Detect which cell encompasses the target text, then output its [X, Y] center coordinate. 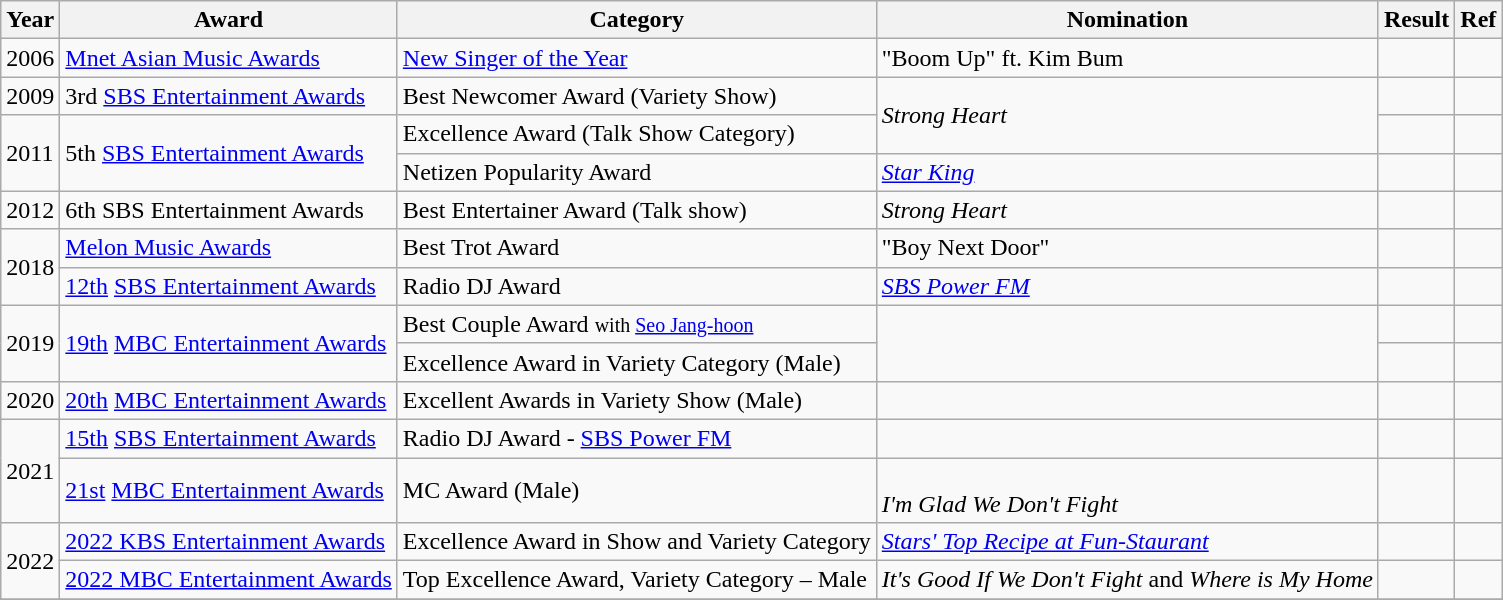
2021 [30, 470]
Ref [1478, 20]
2011 [30, 153]
Nomination [1127, 20]
New Singer of the Year [636, 58]
12th SBS Entertainment Awards [229, 286]
I'm Glad We Don't Fight [1127, 490]
Excellence Award in Variety Category (Male) [636, 362]
Result [1416, 20]
Excellent Awards in Variety Show (Male) [636, 400]
15th SBS Entertainment Awards [229, 438]
2006 [30, 58]
Award [229, 20]
Excellence Award (Talk Show Category) [636, 134]
MC Award (Male) [636, 490]
20th MBC Entertainment Awards [229, 400]
Best Couple Award with Seo Jang-hoon [636, 324]
SBS Power FM [1127, 286]
19th MBC Entertainment Awards [229, 343]
It's Good If We Don't Fight and Where is My Home [1127, 580]
Radio DJ Award [636, 286]
5th SBS Entertainment Awards [229, 153]
Radio DJ Award - SBS Power FM [636, 438]
Year [30, 20]
Excellence Award in Show and Variety Category [636, 542]
Melon Music Awards [229, 248]
Star King [1127, 172]
2012 [30, 210]
2018 [30, 267]
2020 [30, 400]
Best Newcomer Award (Variety Show) [636, 96]
"Boom Up" ft. Kim Bum [1127, 58]
3rd SBS Entertainment Awards [229, 96]
Category [636, 20]
Netizen Popularity Award [636, 172]
2009 [30, 96]
2022 [30, 561]
"Boy Next Door" [1127, 248]
21st MBC Entertainment Awards [229, 490]
Mnet Asian Music Awards [229, 58]
6th SBS Entertainment Awards [229, 210]
2022 KBS Entertainment Awards [229, 542]
Best Trot Award [636, 248]
2022 MBC Entertainment Awards [229, 580]
Top Excellence Award, Variety Category – Male [636, 580]
2019 [30, 343]
Best Entertainer Award (Talk show) [636, 210]
Stars' Top Recipe at Fun-Staurant [1127, 542]
